Capture the cell that displays the provided text and extract its [X, Y] central coordinate. 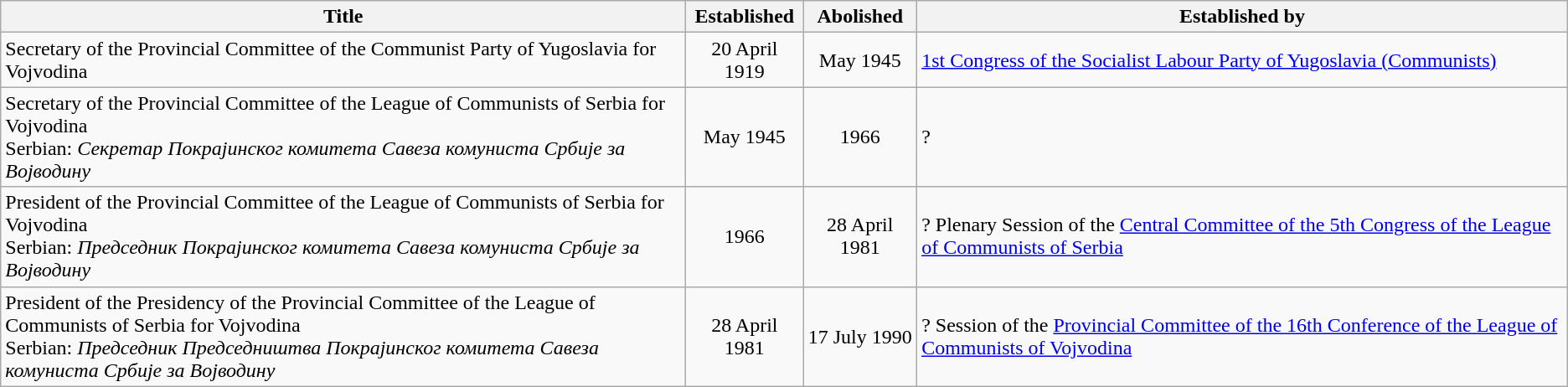
Secretary of the Provincial Committee of the Communist Party of Yugoslavia for Vojvodina [343, 60]
Established by [1243, 17]
? Session of the Provincial Committee of the 16th Conference of the League of Communists of Vojvodina [1243, 337]
1st Congress of the Socialist Labour Party of Yugoslavia (Communists) [1243, 60]
17 July 1990 [860, 337]
? [1243, 137]
20 April 1919 [745, 60]
? Plenary Session of the Central Committee of the 5th Congress of the League of Communists of Serbia [1243, 236]
Title [343, 17]
Abolished [860, 17]
Established [745, 17]
